Locate the cell with the specified text and output its (X, Y) center coordinate. 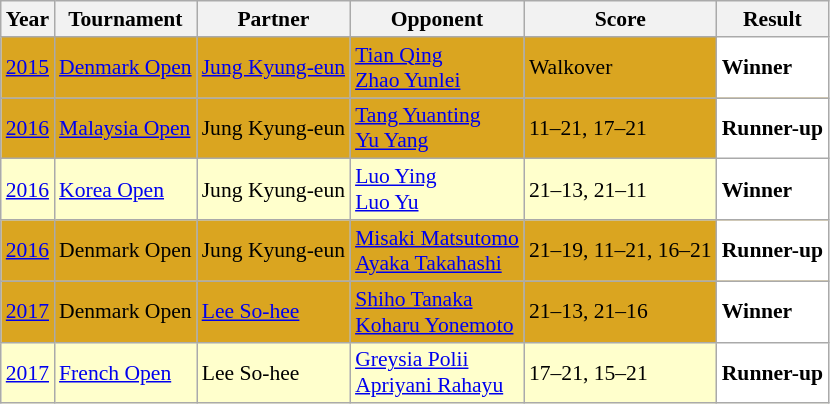
Score (620, 19)
Misaki Matsutomo Ayaka Takahashi (437, 250)
Shiho Tanaka Koharu Yonemoto (437, 312)
2015 (28, 68)
Korea Open (126, 190)
French Open (126, 372)
Tournament (126, 19)
Result (772, 19)
Partner (274, 19)
Tang Yuanting Yu Yang (437, 128)
21–19, 11–21, 16–21 (620, 250)
Tian Qing Zhao Yunlei (437, 68)
11–21, 17–21 (620, 128)
Greysia Polii Apriyani Rahayu (437, 372)
Malaysia Open (126, 128)
21–13, 21–11 (620, 190)
Walkover (620, 68)
21–13, 21–16 (620, 312)
Year (28, 19)
Luo Ying Luo Yu (437, 190)
17–21, 15–21 (620, 372)
Opponent (437, 19)
